Return the (X, Y) coordinate for the center point of the cell that contains the specified text.  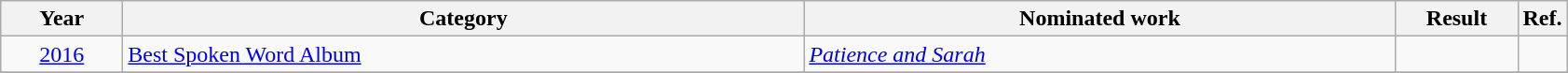
Patience and Sarah (1099, 54)
Category (464, 19)
2016 (61, 54)
Best Spoken Word Album (464, 54)
Year (61, 19)
Nominated work (1099, 19)
Result (1457, 19)
Ref. (1543, 19)
